Extract the (X, Y) coordinate from the center of the cell holding the provided text.  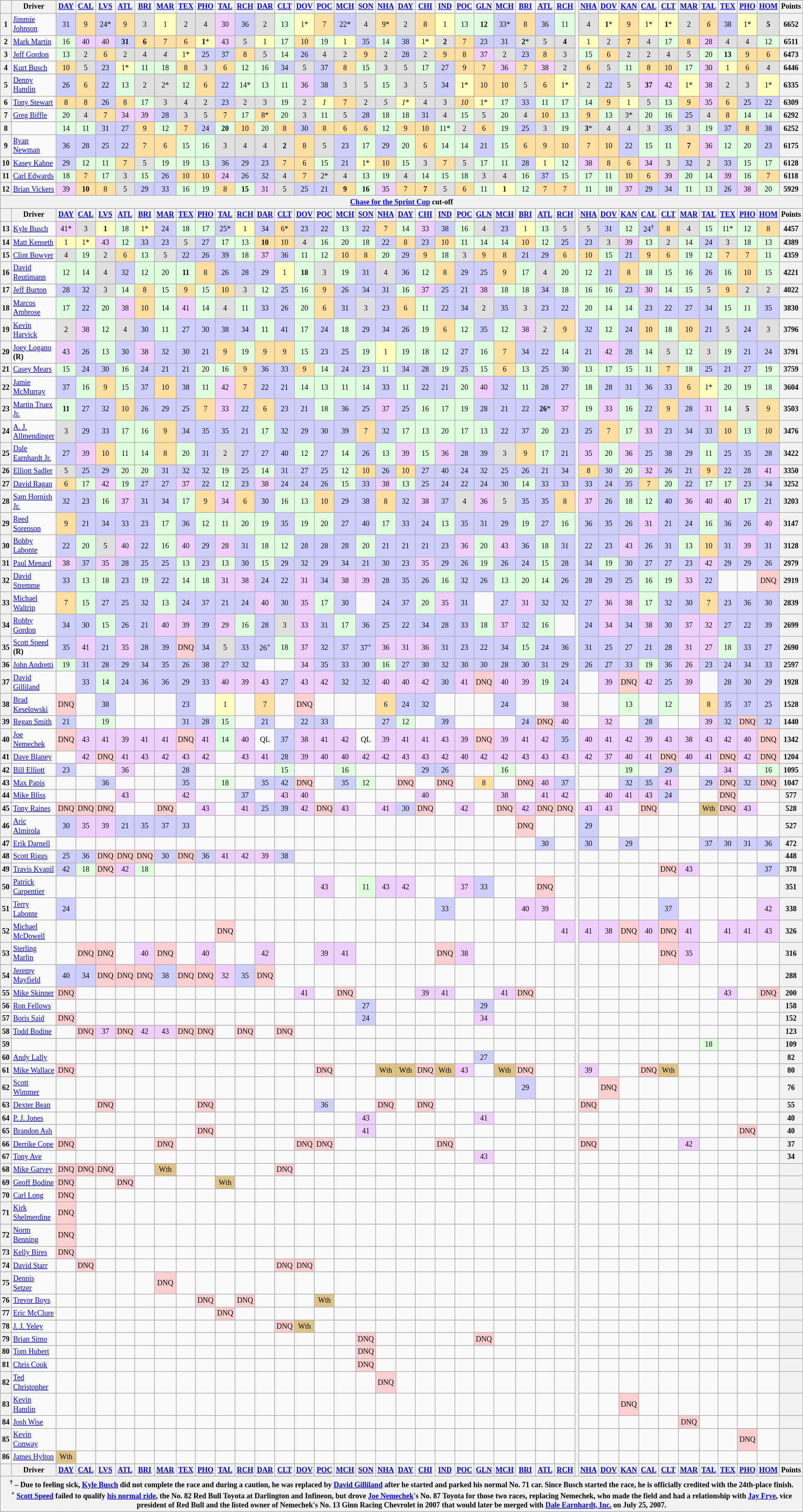
David Ragan (34, 484)
472 (791, 844)
Sterling Marlin (34, 953)
Travis Kvapil (34, 870)
Aric Almirola (34, 826)
2839 (791, 603)
Bill Elliott (34, 770)
85 (6, 1440)
84 (6, 1422)
Casey Mears (34, 370)
14* (245, 85)
Trevor Boys (34, 1301)
Martin Truex Jr. (34, 410)
1095 (791, 770)
Sam Hornish Jr. (34, 502)
6* (284, 229)
3476 (791, 431)
Michael McDowell (34, 931)
James Hylton (34, 1457)
51 (6, 909)
59 (6, 1045)
3422 (791, 454)
79 (6, 1339)
Joey Logano (R) (34, 352)
378 (791, 870)
Dave Blaney (34, 757)
5929 (791, 189)
Elliott Sadler (34, 472)
26* (545, 410)
3503 (791, 410)
8* (265, 116)
6473 (791, 55)
1528 (791, 705)
57 (6, 1019)
Brandon Ash (34, 1131)
Bobby Labonte (34, 546)
1928 (791, 683)
David Reutimann (34, 273)
33* (505, 24)
3604 (791, 387)
Paul Menard (34, 563)
577 (791, 796)
Tony Ave (34, 1157)
64 (6, 1118)
448 (791, 856)
83 (6, 1405)
Scott Wimmer (34, 1088)
J. J. Yeley (34, 1326)
527 (791, 826)
Brian Simo (34, 1339)
62 (6, 1088)
1440 (791, 722)
3252 (791, 484)
3203 (791, 502)
6128 (791, 164)
528 (791, 808)
Terry Labonte (34, 909)
Kurt Busch (34, 68)
3830 (791, 308)
Tony Raines (34, 808)
A. J. Allmendinger (34, 431)
6652 (791, 24)
Carl Long (34, 1196)
70 (6, 1196)
Jimmie Johnson (34, 24)
52 (6, 931)
3796 (791, 330)
1204 (791, 757)
John Andretti (34, 665)
6252 (791, 128)
2979 (791, 563)
74 (6, 1265)
158 (791, 1006)
Mark Martin (34, 42)
24† (649, 229)
1047 (791, 783)
Mike Wallace (34, 1070)
4221 (791, 273)
86 (6, 1457)
Matt Kenseth (34, 243)
Scott Speed (R) (34, 647)
Mike Garvey (34, 1169)
Kirk Shelmerdine (34, 1213)
Jeremy Mayfield (34, 976)
316 (791, 953)
3147 (791, 524)
72 (6, 1235)
60 (6, 1057)
6175 (791, 146)
David Gilliland (34, 683)
Erik Darnell (34, 844)
109 (791, 1045)
Reed Sorenson (34, 524)
22* (345, 24)
Chase for the Sprint Cup cut-off (402, 201)
Kelly Bires (34, 1253)
53 (6, 953)
Ryan Newman (34, 146)
Boris Said (34, 1019)
123 (791, 1031)
9* (386, 24)
66 (6, 1144)
Kasey Kahne (34, 164)
75 (6, 1283)
41* (66, 229)
Max Papis (34, 783)
Ron Fellows (34, 1006)
4359 (791, 255)
6118 (791, 176)
Dennis Setzer (34, 1283)
Marcos Ambrose (34, 308)
6511 (791, 42)
Jamie McMurray (34, 387)
58 (6, 1031)
25* (225, 229)
54 (6, 976)
Patrick Carpentier (34, 887)
2690 (791, 647)
Robby Gordon (34, 625)
3791 (791, 352)
Todd Bodine (34, 1031)
6446 (791, 68)
David Starr (34, 1265)
Kyle Busch (34, 229)
Kevin Hamlin (34, 1405)
Eric McClure (34, 1313)
Michael Waltrip (34, 603)
Mike Bliss (34, 796)
6335 (791, 85)
David Stremme (34, 581)
69 (6, 1183)
Mike Skinner (34, 993)
61 (6, 1070)
1342 (791, 739)
Tony Stewart (34, 102)
2597 (791, 665)
200 (791, 993)
4022 (791, 291)
Clint Bowyer (34, 255)
Josh Wise (34, 1422)
Kevin Harvick (34, 330)
73 (6, 1253)
Geoff Bodine (34, 1183)
4389 (791, 243)
Brad Keselowski (34, 705)
50 (6, 887)
3350 (791, 472)
Andy Lally (34, 1057)
338 (791, 909)
Tom Hubert (34, 1352)
288 (791, 976)
45 (6, 808)
Scott Riggs (34, 856)
6309 (791, 102)
Dexter Bean (34, 1105)
Ted Christopher (34, 1382)
Carl Edwards (34, 176)
26+ (265, 647)
Joe Nemechek (34, 739)
67 (6, 1157)
Regan Smith (34, 722)
152 (791, 1019)
P. J. Jones (34, 1118)
Jeff Burton (34, 291)
326 (791, 931)
63 (6, 1105)
Kevin Conway (34, 1440)
81 (6, 1365)
24* (105, 24)
Derrike Cope (34, 1144)
3128 (791, 546)
37+ (366, 647)
6292 (791, 116)
351 (791, 887)
Norm Benning (34, 1235)
Brian Vickers (34, 189)
77 (6, 1313)
Greg Biffle (34, 116)
65 (6, 1131)
49 (6, 870)
68 (6, 1169)
3759 (791, 370)
2699 (791, 625)
4457 (791, 229)
2919 (791, 581)
44 (6, 796)
48 (6, 856)
46 (6, 826)
71 (6, 1213)
Dale Earnhardt Jr. (34, 454)
Jeff Gordon (34, 55)
Denny Hamlin (34, 85)
Chris Cook (34, 1365)
78 (6, 1326)
56 (6, 1006)
47 (6, 844)
